Search for the cell housing the specified text and yield its (X, Y) center coordinate. 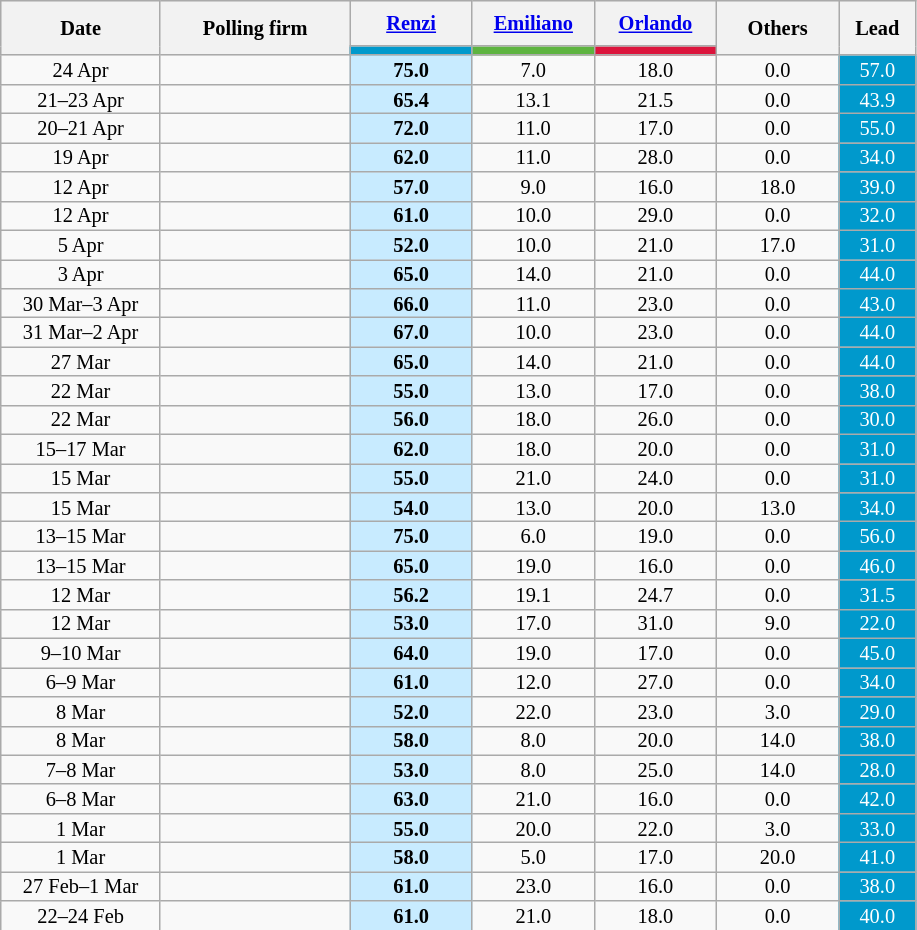
Emiliano (533, 22)
45.0 (878, 652)
41.0 (878, 856)
Others (778, 28)
19.1 (533, 594)
66.0 (411, 302)
24 Apr (81, 70)
54.0 (411, 506)
19 Apr (81, 156)
67.0 (411, 332)
6–8 Mar (81, 798)
63.0 (411, 798)
64.0 (411, 652)
72.0 (411, 128)
39.0 (878, 186)
24.0 (655, 478)
5.0 (533, 856)
27 Mar (81, 362)
27.0 (655, 682)
31 Mar–2 Apr (81, 332)
25.0 (655, 770)
12.0 (533, 682)
21–23 Apr (81, 98)
7–8 Mar (81, 770)
33.0 (878, 828)
32.0 (878, 216)
9–10 Mar (81, 652)
43.9 (878, 98)
30.0 (878, 420)
46.0 (878, 566)
6.0 (533, 536)
22–24 Feb (81, 916)
26.0 (655, 420)
7.0 (533, 70)
40.0 (878, 916)
6–9 Mar (81, 682)
15–17 Mar (81, 448)
30 Mar–3 Apr (81, 302)
5 Apr (81, 244)
21.5 (655, 98)
3 Apr (81, 274)
Polling firm (255, 28)
20–21 Apr (81, 128)
13.1 (533, 98)
43.0 (878, 302)
24.7 (655, 594)
27 Feb–1 Mar (81, 886)
Date (81, 28)
42.0 (878, 798)
Orlando (655, 22)
65.4 (411, 98)
31.5 (878, 594)
Lead (878, 28)
Renzi (411, 22)
56.2 (411, 594)
